From the cell containing the given text, extract its center point as (X, Y) coordinate. 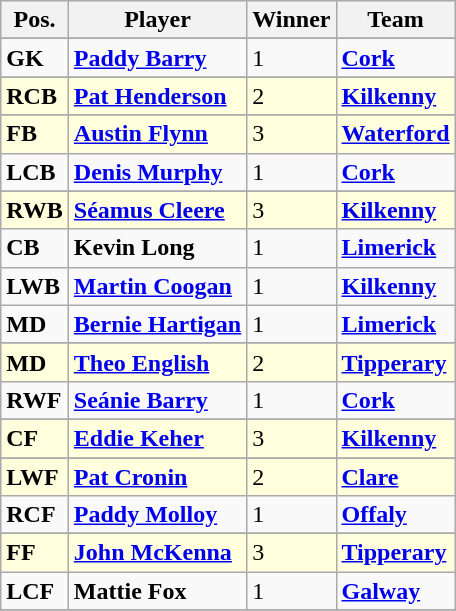
Paddy Molloy (157, 515)
Team (396, 20)
Waterford (396, 134)
RCF (35, 515)
Austin Flynn (157, 134)
CB (35, 248)
FF (35, 553)
Martin Coogan (157, 286)
RWB (35, 210)
Winner (292, 20)
FB (35, 134)
LWB (35, 286)
Mattie Fox (157, 591)
LCF (35, 591)
Pos. (35, 20)
Pat Henderson (157, 96)
Eddie Keher (157, 438)
LWF (35, 477)
CF (35, 438)
Theo English (157, 362)
RWF (35, 400)
John McKenna (157, 553)
Pat Cronin (157, 477)
Kevin Long (157, 248)
Denis Murphy (157, 172)
Seánie Barry (157, 400)
Paddy Barry (157, 58)
Galway (396, 591)
Bernie Hartigan (157, 324)
GK (35, 58)
Offaly (396, 515)
Clare (396, 477)
RCB (35, 96)
Séamus Cleere (157, 210)
LCB (35, 172)
Player (157, 20)
